Capture the cell that displays the provided text and extract its (X, Y) central coordinate. 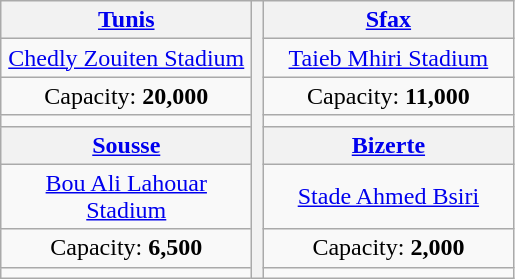
Bou Ali Lahouar Stadium (126, 196)
Sousse (126, 145)
Stade Ahmed Bsiri (388, 196)
Taieb Mhiri Stadium (388, 58)
Chedly Zouiten Stadium (126, 58)
Capacity: 11,000 (388, 96)
Bizerte (388, 145)
Capacity: 6,500 (126, 248)
Tunis (126, 20)
Capacity: 20,000 (126, 96)
Sfax (388, 20)
Capacity: 2,000 (388, 248)
